Search for the cell housing the specified text and yield its (X, Y) center coordinate. 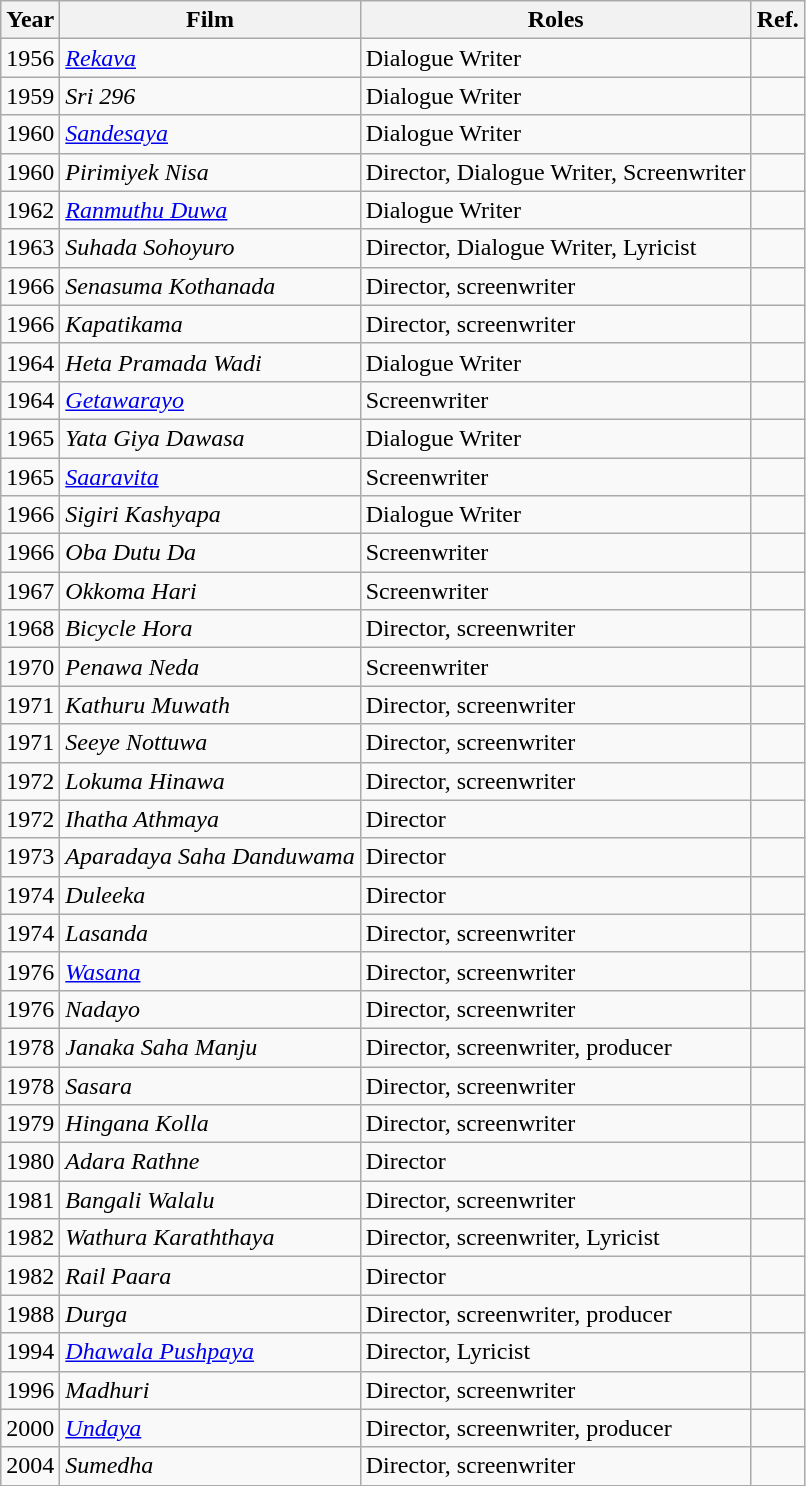
1981 (30, 1200)
Roles (556, 20)
Okkoma Hari (210, 591)
Suhada Sohoyuro (210, 248)
1988 (30, 1314)
1970 (30, 667)
Undaya (210, 1428)
Sandesaya (210, 134)
1968 (30, 629)
Ihatha Athmaya (210, 819)
Sumedha (210, 1466)
Director, screenwriter, Lyricist (556, 1238)
Film (210, 20)
1956 (30, 58)
Oba Dutu Da (210, 553)
Yata Giya Dawasa (210, 438)
1996 (30, 1390)
Rekava (210, 58)
Aparadaya Saha Danduwama (210, 857)
Director, Dialogue Writer, Lyricist (556, 248)
1980 (30, 1162)
Durga (210, 1314)
Nadayo (210, 1009)
Bangali Walalu (210, 1200)
Sigiri Kashyapa (210, 515)
Bicycle Hora (210, 629)
Hingana Kolla (210, 1124)
Seeye Nottuwa (210, 743)
Senasuma Kothanada (210, 286)
Sasara (210, 1085)
Dhawala Pushpaya (210, 1352)
1962 (30, 210)
Kapatikama (210, 324)
2004 (30, 1466)
1994 (30, 1352)
Ref. (778, 20)
1967 (30, 591)
Lokuma Hinawa (210, 781)
Year (30, 20)
1973 (30, 857)
Heta Pramada Wadi (210, 362)
Ranmuthu Duwa (210, 210)
2000 (30, 1428)
Director, Lyricist (556, 1352)
Adara Rathne (210, 1162)
Sri 296 (210, 96)
Wasana (210, 971)
Director, Dialogue Writer, Screenwriter (556, 172)
1959 (30, 96)
Penawa Neda (210, 667)
Rail Paara (210, 1276)
Duleeka (210, 895)
Kathuru Muwath (210, 705)
1979 (30, 1124)
Lasanda (210, 933)
Janaka Saha Manju (210, 1047)
Saaravita (210, 477)
Madhuri (210, 1390)
1963 (30, 248)
Getawarayo (210, 400)
Wathura Karaththaya (210, 1238)
Pirimiyek Nisa (210, 172)
